Determine the [x, y] coordinate at the center of the cell enclosing the given text.  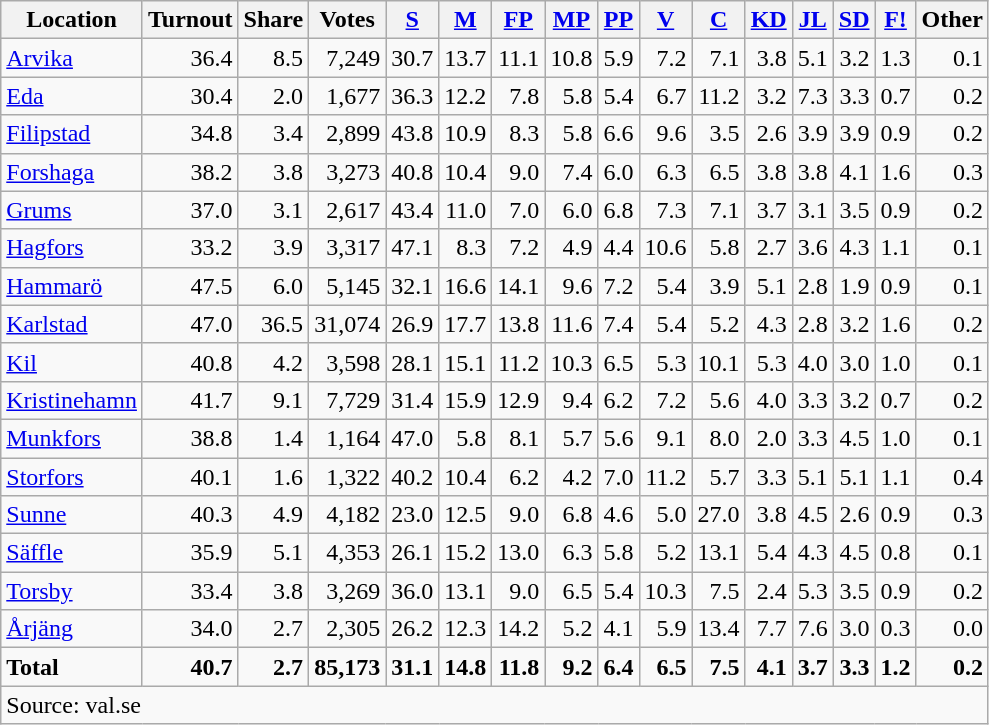
11.6 [572, 324]
47.5 [190, 286]
6.4 [618, 667]
10.8 [572, 58]
13.0 [518, 553]
36.5 [274, 324]
40.7 [190, 667]
Other [952, 20]
7,249 [348, 58]
PP [618, 20]
5.0 [666, 515]
8.0 [718, 438]
9.2 [572, 667]
36.0 [412, 591]
11.1 [518, 58]
14.8 [466, 667]
Sunne [72, 515]
8.5 [274, 58]
4.6 [618, 515]
Filipstad [72, 134]
Hagfors [72, 248]
17.7 [466, 324]
15.9 [466, 400]
Location [72, 20]
1,164 [348, 438]
4,182 [348, 515]
33.2 [190, 248]
0.0 [952, 629]
36.3 [412, 96]
9.4 [572, 400]
14.1 [518, 286]
SD [854, 20]
Hammarö [72, 286]
Grums [72, 210]
31.1 [412, 667]
Eda [72, 96]
1.4 [274, 438]
Total [72, 667]
FP [518, 20]
10.6 [666, 248]
C [718, 20]
0.4 [952, 477]
31.4 [412, 400]
S [412, 20]
Karlstad [72, 324]
3,269 [348, 591]
40.1 [190, 477]
4,353 [348, 553]
1,677 [348, 96]
F! [896, 20]
5,145 [348, 286]
15.1 [466, 362]
M [466, 20]
1.9 [854, 286]
Torsby [72, 591]
6.6 [618, 134]
7,729 [348, 400]
Forshaga [72, 172]
MP [572, 20]
26.9 [412, 324]
6.7 [666, 96]
Share [274, 20]
11.8 [518, 667]
34.8 [190, 134]
36.4 [190, 58]
Votes [348, 20]
3.6 [812, 248]
23.0 [412, 515]
26.1 [412, 553]
40.2 [412, 477]
Storfors [72, 477]
38.2 [190, 172]
Årjäng [72, 629]
26.2 [412, 629]
13.7 [466, 58]
27.0 [718, 515]
Munkfors [72, 438]
V [666, 20]
2,899 [348, 134]
1.2 [896, 667]
16.6 [466, 286]
38.8 [190, 438]
12.5 [466, 515]
Kristinehamn [72, 400]
11.0 [466, 210]
Source: val.se [495, 705]
43.8 [412, 134]
2,617 [348, 210]
12.2 [466, 96]
10.9 [466, 134]
47.1 [412, 248]
1.3 [896, 58]
Arvika [72, 58]
37.0 [190, 210]
1,322 [348, 477]
3,598 [348, 362]
7.8 [518, 96]
KD [768, 20]
3,273 [348, 172]
7.7 [768, 629]
8.1 [518, 438]
3,317 [348, 248]
Säffle [72, 553]
Kil [72, 362]
12.9 [518, 400]
85,173 [348, 667]
13.8 [518, 324]
7.6 [812, 629]
3.4 [274, 134]
33.4 [190, 591]
31,074 [348, 324]
40.3 [190, 515]
43.4 [412, 210]
30.7 [412, 58]
JL [812, 20]
12.3 [466, 629]
15.2 [466, 553]
4.4 [618, 248]
30.4 [190, 96]
10.1 [718, 362]
13.4 [718, 629]
28.1 [412, 362]
0.8 [896, 553]
14.2 [518, 629]
32.1 [412, 286]
34.0 [190, 629]
Turnout [190, 20]
2.4 [768, 591]
35.9 [190, 553]
41.7 [190, 400]
2,305 [348, 629]
